Return [X, Y] of the center of cell containing provided text 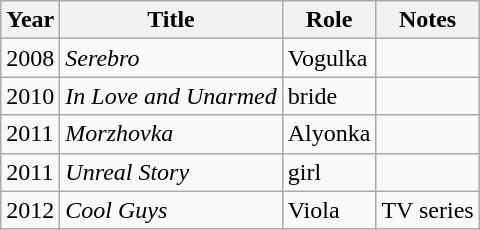
Year [30, 20]
Viola [329, 210]
2008 [30, 58]
2012 [30, 210]
TV series [428, 210]
Morzhovka [171, 134]
girl [329, 172]
Vogulka [329, 58]
Serebro [171, 58]
bride [329, 96]
In Love and Unarmed [171, 96]
Role [329, 20]
2010 [30, 96]
Notes [428, 20]
Alyonka [329, 134]
Unreal Story [171, 172]
Title [171, 20]
Cool Guys [171, 210]
